Pinpoint the cell where the given text exists, returning its (X, Y) midpoint coordinate. 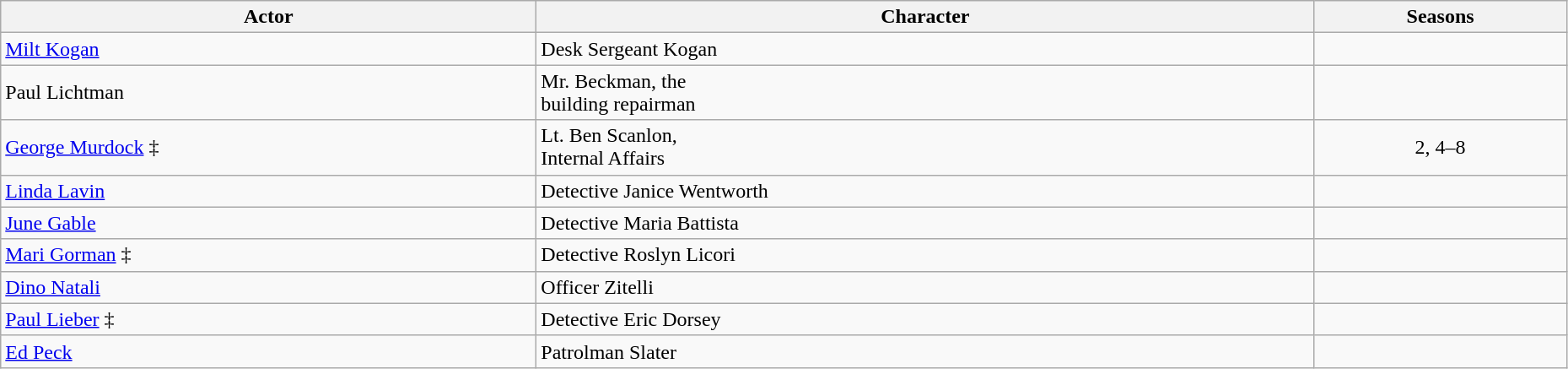
Officer Zitelli (925, 287)
George Murdock ‡ (268, 147)
Detective Maria Battista (925, 223)
Paul Lieber ‡ (268, 319)
Detective Janice Wentworth (925, 191)
Seasons (1441, 17)
Mr. Beckman, thebuilding repairman (925, 93)
Patrolman Slater (925, 351)
Paul Lichtman (268, 93)
Actor (268, 17)
June Gable (268, 223)
Detective Eric Dorsey (925, 319)
Linda Lavin (268, 191)
Mari Gorman ‡ (268, 255)
Detective Roslyn Licori (925, 255)
Dino Natali (268, 287)
Character (925, 17)
Desk Sergeant Kogan (925, 49)
2, 4–8 (1441, 147)
Ed Peck (268, 351)
Lt. Ben Scanlon,Internal Affairs (925, 147)
Milt Kogan (268, 49)
